Capture the cell that displays the provided text and extract its [X, Y] central coordinate. 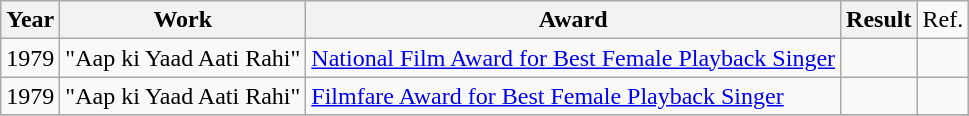
Result [879, 20]
Award [574, 20]
Ref. [943, 20]
Year [30, 20]
Filmfare Award for Best Female Playback Singer [574, 96]
National Film Award for Best Female Playback Singer [574, 58]
Work [183, 20]
